From the cell containing the given text, extract its center point as (X, Y) coordinate. 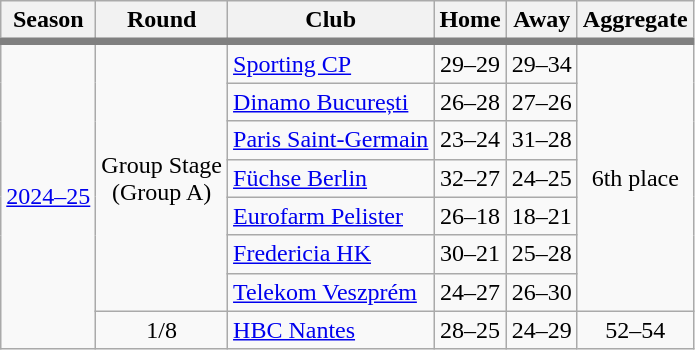
Aggregate (635, 22)
23–24 (470, 140)
29–29 (470, 62)
Paris Saint-Germain (331, 140)
6th place (635, 176)
32–27 (470, 178)
2024–25 (48, 196)
Home (470, 22)
26–18 (470, 216)
Away (542, 22)
24–29 (542, 330)
29–34 (542, 62)
31–28 (542, 140)
Sporting CP (331, 62)
28–25 (470, 330)
26–28 (470, 102)
Füchse Berlin (331, 178)
18–21 (542, 216)
Eurofarm Pelister (331, 216)
26–30 (542, 292)
Group Stage (Group A) (162, 176)
24–25 (542, 178)
25–28 (542, 254)
Club (331, 22)
27–26 (542, 102)
52–54 (635, 330)
Season (48, 22)
Dinamo București (331, 102)
30–21 (470, 254)
Telekom Veszprém (331, 292)
Round (162, 22)
24–27 (470, 292)
1/8 (162, 330)
Fredericia HK (331, 254)
HBC Nantes (331, 330)
